Search for the cell housing the specified text and yield its [x, y] center coordinate. 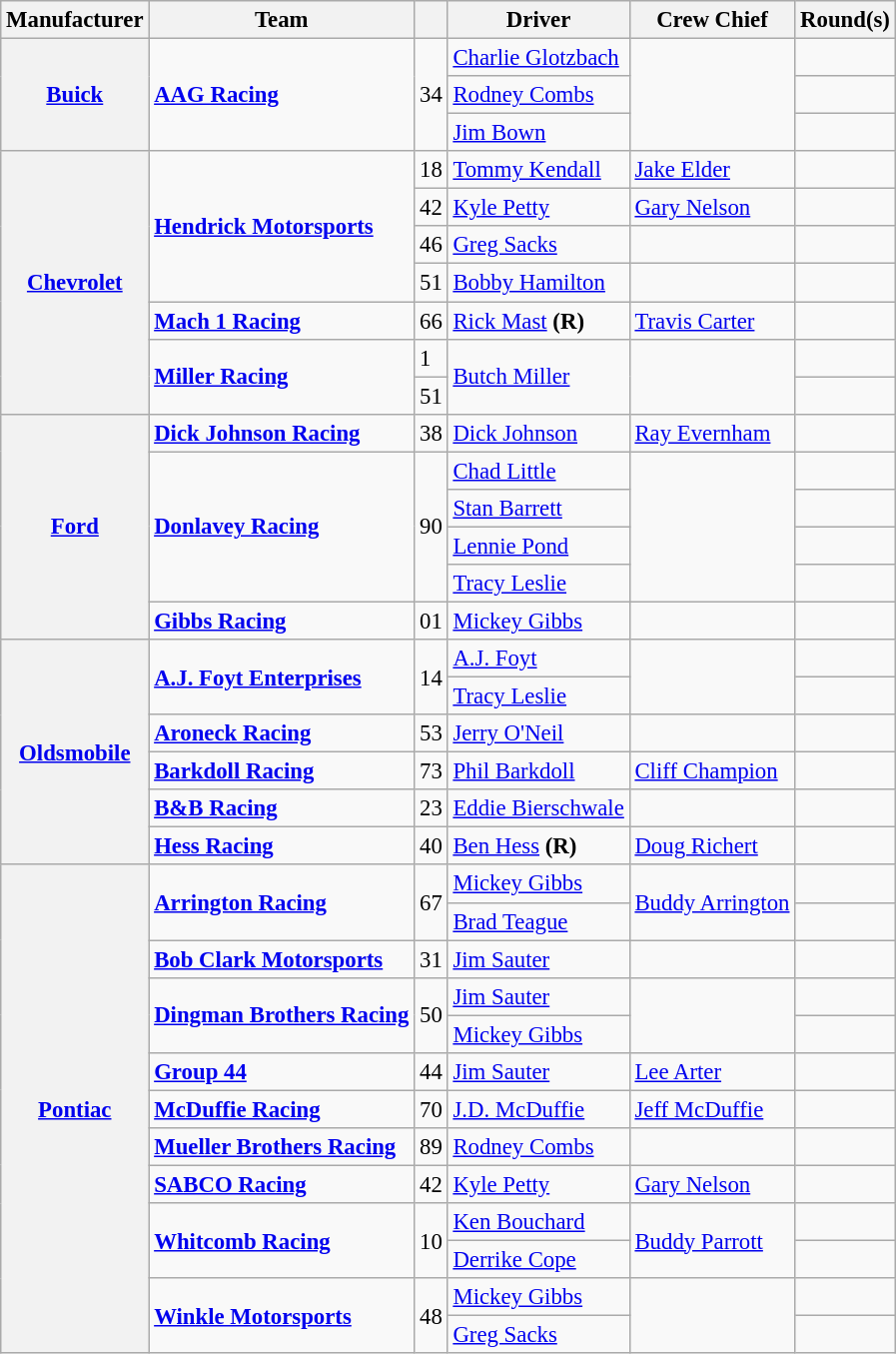
Dick Johnson [538, 433]
Ben Hess (R) [538, 846]
Tommy Kendall [538, 170]
Arrington Racing [282, 903]
Barkdoll Racing [282, 771]
46 [432, 245]
Dick Johnson Racing [282, 433]
Jeff McDuffie [712, 1109]
Winkle Motorsports [282, 1315]
Pontiac [75, 1109]
Stan Barrett [538, 509]
Cliff Champion [712, 771]
38 [432, 433]
Dingman Brothers Racing [282, 1015]
Brad Teague [538, 921]
48 [432, 1315]
AAG Racing [282, 96]
Hess Racing [282, 846]
Aroneck Racing [282, 733]
66 [432, 321]
Chad Little [538, 471]
Phil Barkdoll [538, 771]
Travis Carter [712, 321]
Manufacturer [75, 20]
Doug Richert [712, 846]
01 [432, 621]
Lee Arter [712, 1072]
Round(s) [845, 20]
Bobby Hamilton [538, 283]
1 [432, 358]
Donlavey Racing [282, 527]
53 [432, 733]
J.D. McDuffie [538, 1109]
70 [432, 1109]
Charlie Glotzbach [538, 58]
Miller Racing [282, 376]
Oldsmobile [75, 752]
Mach 1 Racing [282, 321]
14 [432, 677]
23 [432, 808]
Bob Clark Motorsports [282, 959]
44 [432, 1072]
Lennie Pond [538, 546]
Hendrick Motorsports [282, 226]
Crew Chief [712, 20]
Jim Bown [538, 133]
Eddie Bierschwale [538, 808]
McDuffie Racing [282, 1109]
Group 44 [282, 1072]
Buick [75, 96]
Jake Elder [712, 170]
10 [432, 1241]
Driver [538, 20]
B&B Racing [282, 808]
Ford [75, 527]
73 [432, 771]
67 [432, 903]
Butch Miller [538, 376]
SABCO Racing [282, 1184]
Ray Evernham [712, 433]
Team [282, 20]
90 [432, 527]
18 [432, 170]
Mueller Brothers Racing [282, 1147]
Chevrolet [75, 282]
89 [432, 1147]
Jerry O'Neil [538, 733]
Derrike Cope [538, 1260]
Rick Mast (R) [538, 321]
Buddy Parrott [712, 1241]
34 [432, 96]
Ken Bouchard [538, 1222]
Whitcomb Racing [282, 1241]
40 [432, 846]
A.J. Foyt [538, 659]
A.J. Foyt Enterprises [282, 677]
Buddy Arrington [712, 903]
31 [432, 959]
50 [432, 1015]
Gibbs Racing [282, 621]
